Find where the given text appears and provide that cell's center as (X, Y) coordinate. 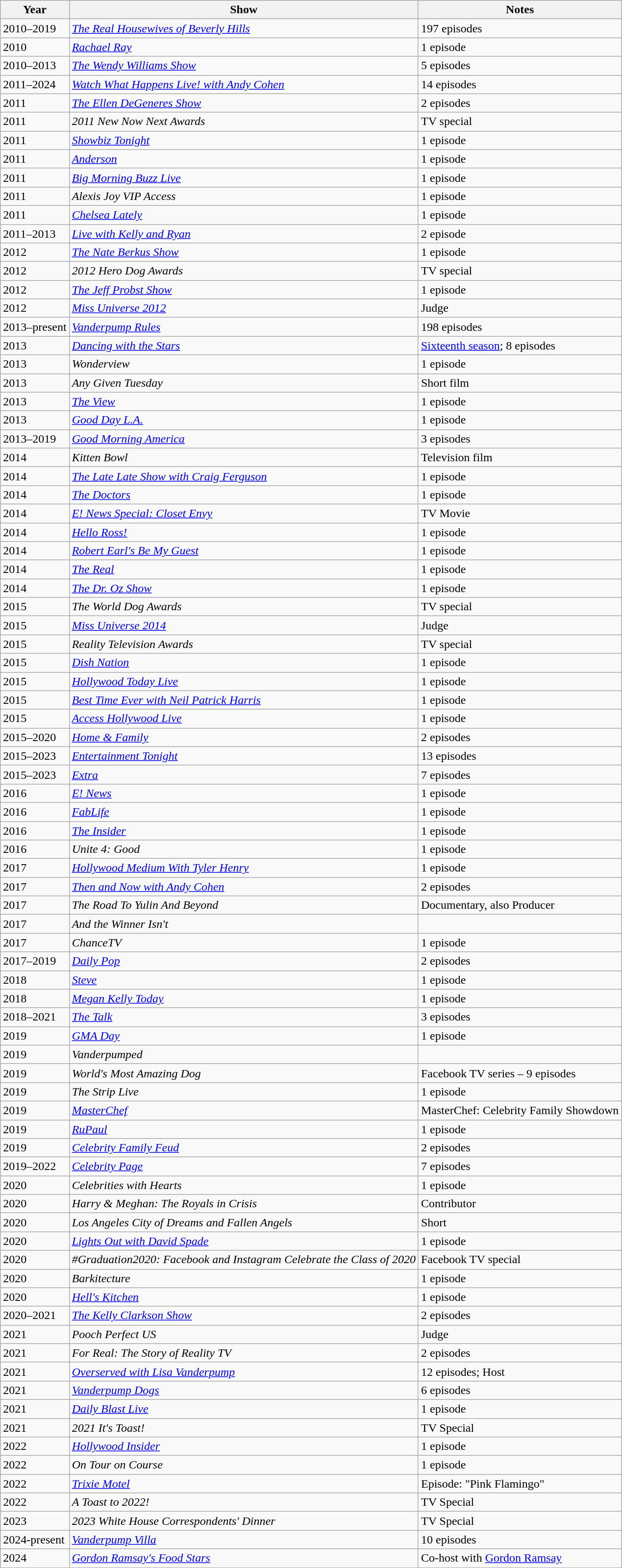
Hell's Kitchen (244, 1297)
A Toast to 2022! (244, 1502)
Anderson (244, 159)
Overserved with Lisa Vanderpump (244, 1371)
Daily Blast Live (244, 1409)
Year (35, 10)
Dancing with the Stars (244, 346)
On Tour on Course (244, 1465)
2012 Hero Dog Awards (244, 271)
14 episodes (520, 84)
2011–2024 (35, 84)
FabLife (244, 812)
MasterChef (244, 1110)
Facebook TV special (520, 1260)
2023 White House Correspondents' Dinner (244, 1521)
2010–2013 (35, 66)
Facebook TV series – 9 episodes (520, 1073)
Dish Nation (244, 663)
Vanderpump Dogs (244, 1390)
5 episodes (520, 66)
The Real (244, 570)
E! News (244, 793)
Miss Universe 2014 (244, 625)
Gordon Ramsay's Food Stars (244, 1558)
Celebrities with Hearts (244, 1185)
2020–2021 (35, 1316)
Barkitecture (244, 1278)
The Late Late Show with Craig Ferguson (244, 476)
2017–2019 (35, 961)
The Dr. Oz Show (244, 588)
E! News Special: Closet Envy (244, 513)
ChanceTV (244, 943)
The World Dog Awards (244, 607)
10 episodes (520, 1540)
Co-host with Gordon Ramsay (520, 1558)
13 episodes (520, 756)
Home & Family (244, 737)
The Jeff Probst Show (244, 290)
Episode: "Pink Flamingo" (520, 1484)
2024-present (35, 1540)
The Wendy Williams Show (244, 66)
2011–2013 (35, 234)
Best Time Ever with Neil Patrick Harris (244, 700)
197 episodes (520, 28)
2011 New Now Next Awards (244, 122)
Harry & Meghan: The Royals in Crisis (244, 1204)
2013–2019 (35, 439)
Any Given Tuesday (244, 383)
Alexis Joy VIP Access (244, 196)
Notes (520, 10)
Vanderpump Villa (244, 1540)
12 episodes; Host (520, 1371)
World's Most Amazing Dog (244, 1073)
2024 (35, 1558)
198 episodes (520, 327)
2018–2021 (35, 1017)
The Talk (244, 1017)
The Road To Yulin And Beyond (244, 905)
2023 (35, 1521)
TV Movie (520, 513)
Trixie Motel (244, 1484)
2 episode (520, 234)
The Insider (244, 831)
Megan Kelly Today (244, 998)
MasterChef: Celebrity Family Showdown (520, 1110)
Unite 4: Good (244, 849)
Watch What Happens Live! with Andy Cohen (244, 84)
Wonderview (244, 364)
Reality Television Awards (244, 644)
Short (520, 1222)
Then and Now with Andy Cohen (244, 887)
The View (244, 401)
Entertainment Tonight (244, 756)
Celebrity Family Feud (244, 1148)
Good Day L.A. (244, 420)
Good Morning America (244, 439)
Steve (244, 980)
Vanderpumped (244, 1054)
Television film (520, 457)
6 episodes (520, 1390)
Live with Kelly and Ryan (244, 234)
Big Morning Buzz Live (244, 177)
For Real: The Story of Reality TV (244, 1353)
Vanderpump Rules (244, 327)
Pooch Perfect US (244, 1334)
The Nate Berkus Show (244, 252)
2013–present (35, 327)
The Doctors (244, 495)
Daily Pop (244, 961)
Extra (244, 774)
2021 It's Toast! (244, 1428)
Hello Ross! (244, 532)
The Kelly Clarkson Show (244, 1316)
Short film (520, 383)
The Ellen DeGeneres Show (244, 103)
Show (244, 10)
The Real Housewives of Beverly Hills (244, 28)
2010 (35, 47)
Chelsea Lately (244, 215)
Hollywood Medium With Tyler Henry (244, 868)
Rachael Ray (244, 47)
2015–2020 (35, 737)
Showbiz Tonight (244, 140)
Kitten Bowl (244, 457)
Documentary, also Producer (520, 905)
Celebrity Page (244, 1167)
Los Angeles City of Dreams and Fallen Angels (244, 1222)
The Strip Live (244, 1092)
Miss Universe 2012 (244, 308)
Robert Earl's Be My Guest (244, 551)
Hollywood Today Live (244, 681)
Lights Out with David Spade (244, 1241)
Sixteenth season; 8 episodes (520, 346)
#Graduation2020: Facebook and Instagram Celebrate the Class of 2020 (244, 1260)
Hollywood Insider (244, 1446)
RuPaul (244, 1129)
2019–2022 (35, 1167)
2010–2019 (35, 28)
Access Hollywood Live (244, 719)
GMA Day (244, 1036)
And the Winner Isn't (244, 924)
Contributor (520, 1204)
